Capture the cell that displays the provided text and extract its (x, y) central coordinate. 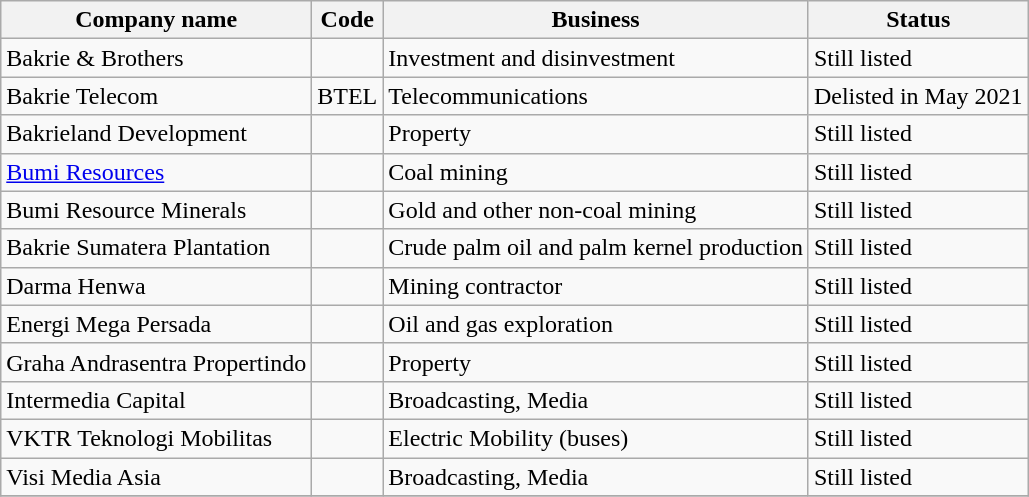
Electric Mobility (buses) (596, 438)
Bakrie & Brothers (156, 58)
Graha Andrasentra Propertindo (156, 362)
Delisted in May 2021 (918, 96)
Crude palm oil and palm kernel production (596, 248)
Oil and gas exploration (596, 324)
Gold and other non-coal mining (596, 210)
Visi Media Asia (156, 477)
Business (596, 20)
Bumi Resources (156, 172)
Bakrie Sumatera Plantation (156, 248)
Mining contractor (596, 286)
Darma Henwa (156, 286)
Status (918, 20)
Bumi Resource Minerals (156, 210)
Bakrieland Development (156, 134)
Intermedia Capital (156, 400)
Energi Mega Persada (156, 324)
Investment and disinvestment (596, 58)
BTEL (348, 96)
Telecommunications (596, 96)
Code (348, 20)
Company name (156, 20)
Bakrie Telecom (156, 96)
Coal mining (596, 172)
VKTR Teknologi Mobilitas (156, 438)
